Find where the given text appears and provide that cell's center as (X, Y) coordinate. 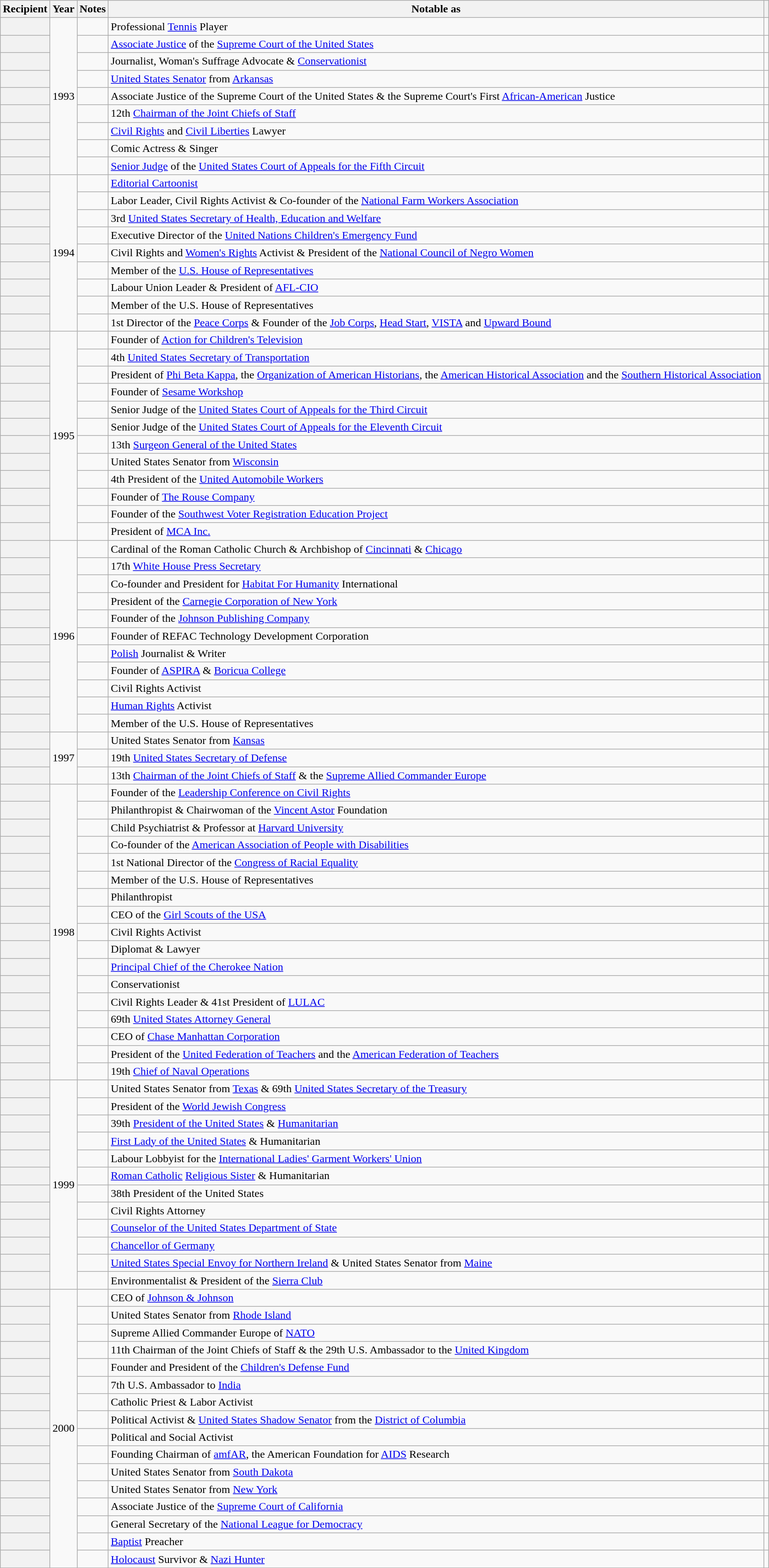
2000 (63, 1428)
Civil Rights and Civil Liberties Lawyer (436, 131)
Associate Justice of the Supreme Court of California (436, 1507)
1998 (63, 932)
Holocaust Survivor & Nazi Hunter (436, 1559)
Cardinal of the Roman Catholic Church & Archbishop of Cincinnati & Chicago (436, 549)
Labour Union Leader & President of AFL-CIO (436, 288)
President of the Carnegie Corporation of New York (436, 601)
7th U.S. Ambassador to India (436, 1385)
Civil Rights Attorney (436, 1211)
3rd United States Secretary of Health, Education and Welfare (436, 218)
Catholic Priest & Labor Activist (436, 1402)
1997 (63, 758)
13th Surgeon General of the United States (436, 444)
1995 (63, 436)
Senior Judge of the United States Court of Appeals for the Third Circuit (436, 410)
Founder of ASPIRA & Boricua College (436, 671)
1994 (63, 253)
11th Chairman of the Joint Chiefs of Staff & the 29th U.S. Ambassador to the United Kingdom (436, 1350)
Founder of Action for Children's Television (436, 340)
Founder of REFAC Technology Development Corporation (436, 636)
Notes (92, 9)
Baptist Preacher (436, 1541)
Political Activist & United States Shadow Senator from the District of Columbia (436, 1420)
17th White House Press Secretary (436, 566)
Diplomat & Lawyer (436, 949)
Child Psychiatrist & Professor at Harvard University (436, 828)
Labour Lobbyist for the International Ladies' Garment Workers' Union (436, 1158)
President of the United Federation of Teachers and the American Federation of Teachers (436, 1054)
Founder of the Leadership Conference on Civil Rights (436, 793)
19th United States Secretary of Defense (436, 758)
Journalist, Woman's Suffrage Advocate & Conservationist (436, 61)
Founder of the Southwest Voter Registration Education Project (436, 514)
United States Senator from New York (436, 1489)
Associate Justice of the Supreme Court of the United States & the Supreme Court's First African-American Justice (436, 96)
Chancellor of Germany (436, 1245)
CEO of Chase Manhattan Corporation (436, 1036)
1993 (63, 96)
12th Chairman of the Joint Chiefs of Staff (436, 113)
Conservationist (436, 984)
Comic Actress & Singer (436, 148)
Senior Judge of the United States Court of Appeals for the Fifth Circuit (436, 166)
Co-founder of the American Association of People with Disabilities (436, 845)
4th President of the United Automobile Workers (436, 479)
Founder and President of the Children's Defense Fund (436, 1368)
Notable as (436, 9)
Philanthropist (436, 897)
1st Director of the Peace Corps & Founder of the Job Corps, Head Start, VISTA and Upward Bound (436, 323)
Founder of The Rouse Company (436, 496)
United States Special Envoy for Northern Ireland & United States Senator from Maine (436, 1263)
Roman Catholic Religious Sister & Humanitarian (436, 1176)
First Lady of the United States & Humanitarian (436, 1141)
President of MCA Inc. (436, 532)
Principal Chief of the Cherokee Nation (436, 967)
19th Chief of Naval Operations (436, 1072)
Philanthropist & Chairwoman of the Vincent Astor Foundation (436, 810)
Executive Director of the United Nations Children's Emergency Fund (436, 236)
United States Senator from Texas & 69th United States Secretary of the Treasury (436, 1089)
38th President of the United States (436, 1193)
69th United States Attorney General (436, 1019)
United States Senator from South Dakota (436, 1472)
Founder of Sesame Workshop (436, 392)
Co-founder and President for Habitat For Humanity International (436, 584)
United States Senator from Kansas (436, 740)
CEO of the Girl Scouts of the USA (436, 915)
Polish Journalist & Writer (436, 653)
Human Rights Activist (436, 706)
Year (63, 9)
Civil Rights and Women's Rights Activist & President of the National Council of Negro Women (436, 253)
Senior Judge of the United States Court of Appeals for the Eleventh Circuit (436, 427)
General Secretary of the National League for Democracy (436, 1524)
United States Senator from Wisconsin (436, 462)
Environmentalist & President of the Sierra Club (436, 1280)
Civil Rights Leader & 41st President of LULAC (436, 1002)
Editorial Cartoonist (436, 183)
Labor Leader, Civil Rights Activist & Co-founder of the National Farm Workers Association (436, 200)
1999 (63, 1185)
United States Senator from Arkansas (436, 79)
1st National Director of the Congress of Racial Equality (436, 862)
13th Chairman of the Joint Chiefs of Staff & the Supreme Allied Commander Europe (436, 776)
Counselor of the United States Department of State (436, 1228)
Political and Social Activist (436, 1437)
President of the World Jewish Congress (436, 1106)
39th President of the United States & Humanitarian (436, 1124)
4th United States Secretary of Transportation (436, 357)
CEO of Johnson & Johnson (436, 1298)
Associate Justice of the Supreme Court of the United States (436, 44)
Founder of the Johnson Publishing Company (436, 619)
President of Phi Beta Kappa, the Organization of American Historians, the American Historical Association and the Southern Historical Association (436, 375)
Recipient (25, 9)
Founding Chairman of amfAR, the American Foundation for AIDS Research (436, 1455)
Supreme Allied Commander Europe of NATO (436, 1333)
Professional Tennis Player (436, 27)
1996 (63, 636)
United States Senator from Rhode Island (436, 1315)
